Search for the cell housing the specified text and yield its (X, Y) center coordinate. 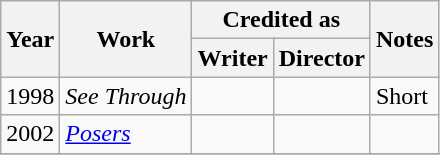
Director (322, 58)
See Through (126, 96)
1998 (30, 96)
Posers (126, 134)
Work (126, 39)
Year (30, 39)
Credited as (281, 20)
2002 (30, 134)
Writer (232, 58)
Short (404, 96)
Notes (404, 39)
